Identify which cell holds the provided text, then report its [X, Y] central coordinate. 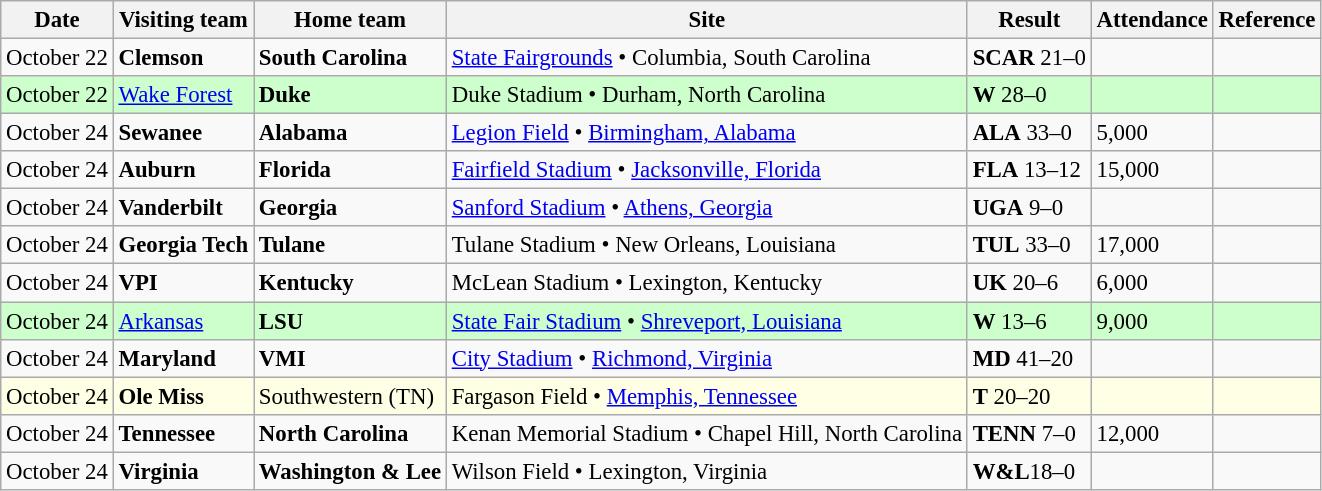
Result [1029, 20]
UGA 9–0 [1029, 208]
UK 20–6 [1029, 283]
Kentucky [350, 283]
SCAR 21–0 [1029, 58]
City Stadium • Richmond, Virginia [706, 358]
Sewanee [183, 133]
VPI [183, 283]
9,000 [1152, 321]
Date [57, 20]
Attendance [1152, 20]
Georgia [350, 208]
Vanderbilt [183, 208]
5,000 [1152, 133]
12,000 [1152, 433]
Tulane Stadium • New Orleans, Louisiana [706, 245]
T 20–20 [1029, 396]
Tulane [350, 245]
Alabama [350, 133]
North Carolina [350, 433]
Kenan Memorial Stadium • Chapel Hill, North Carolina [706, 433]
Florida [350, 170]
Ole Miss [183, 396]
South Carolina [350, 58]
17,000 [1152, 245]
McLean Stadium • Lexington, Kentucky [706, 283]
FLA 13–12 [1029, 170]
W 13–6 [1029, 321]
Tennessee [183, 433]
TUL 33–0 [1029, 245]
Virginia [183, 471]
State Fair Stadium • Shreveport, Louisiana [706, 321]
Visiting team [183, 20]
Arkansas [183, 321]
MD 41–20 [1029, 358]
Washington & Lee [350, 471]
TENN 7–0 [1029, 433]
Duke Stadium • Durham, North Carolina [706, 95]
Wake Forest [183, 95]
Duke [350, 95]
VMI [350, 358]
Legion Field • Birmingham, Alabama [706, 133]
W 28–0 [1029, 95]
6,000 [1152, 283]
Maryland [183, 358]
Sanford Stadium • Athens, Georgia [706, 208]
Fairfield Stadium • Jacksonville, Florida [706, 170]
Reference [1267, 20]
Site [706, 20]
Georgia Tech [183, 245]
Clemson [183, 58]
LSU [350, 321]
15,000 [1152, 170]
ALA 33–0 [1029, 133]
Home team [350, 20]
Southwestern (TN) [350, 396]
Auburn [183, 170]
Fargason Field • Memphis, Tennessee [706, 396]
State Fairgrounds • Columbia, South Carolina [706, 58]
W&L18–0 [1029, 471]
Wilson Field • Lexington, Virginia [706, 471]
